Detect which cell encompasses the target text, then output its (X, Y) center coordinate. 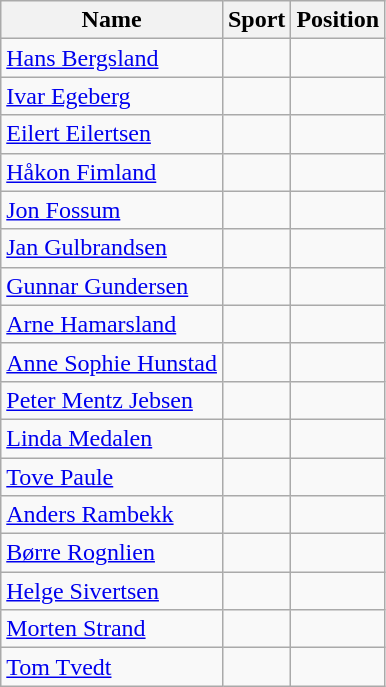
Gunnar Gundersen (112, 286)
Anders Rambekk (112, 515)
Morten Strand (112, 629)
Sport (256, 20)
Arne Hamarsland (112, 324)
Tom Tvedt (112, 667)
Tove Paule (112, 477)
Name (112, 20)
Peter Mentz Jebsen (112, 400)
Børre Rognlien (112, 553)
Jon Fossum (112, 210)
Anne Sophie Hunstad (112, 362)
Linda Medalen (112, 438)
Ivar Egeberg (112, 96)
Jan Gulbrandsen (112, 248)
Håkon Fimland (112, 172)
Hans Bergsland (112, 58)
Position (338, 20)
Eilert Eilertsen (112, 134)
Helge Sivertsen (112, 591)
